Output the [X, Y] coordinate of the center of the cell containing the given text.  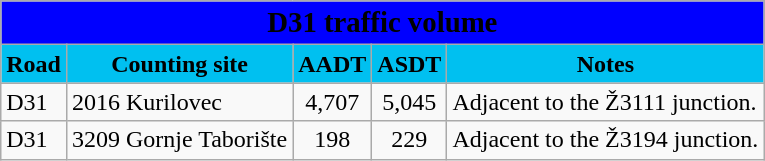
Adjacent to the Ž3194 junction. [606, 140]
ASDT [410, 64]
Adjacent to the Ž3111 junction. [606, 102]
198 [332, 140]
Counting site [179, 64]
5,045 [410, 102]
D31 traffic volume [382, 23]
4,707 [332, 102]
AADT [332, 64]
229 [410, 140]
2016 Kurilovec [179, 102]
3209 Gornje Taborište [179, 140]
Road [34, 64]
Notes [606, 64]
